Output the (x, y) coordinate of the center of the cell containing the given text.  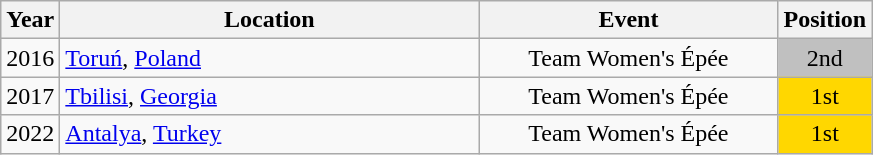
2017 (30, 96)
2016 (30, 58)
Toruń, Poland (270, 58)
Position (825, 20)
Year (30, 20)
Event (628, 20)
2022 (30, 134)
Antalya, Turkey (270, 134)
Tbilisi, Georgia (270, 96)
2nd (825, 58)
Location (270, 20)
